Determine the [X, Y] coordinate at the center of the cell enclosing the given text.  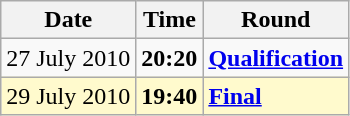
Final [276, 96]
Round [276, 20]
Date [68, 20]
27 July 2010 [68, 58]
20:20 [170, 58]
29 July 2010 [68, 96]
Time [170, 20]
Qualification [276, 58]
19:40 [170, 96]
